Provide the [X, Y] coordinate of the cell's center where the given text is located.  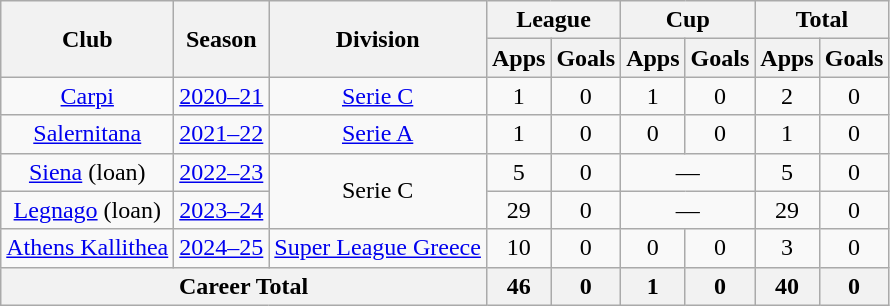
Siena (loan) [88, 172]
2024–25 [222, 248]
Season [222, 39]
2021–22 [222, 134]
Serie A [378, 134]
Total [822, 20]
Salernitana [88, 134]
10 [518, 248]
Athens Kallithea [88, 248]
2023–24 [222, 210]
Division [378, 39]
Super League Greece [378, 248]
2 [787, 96]
Career Total [244, 286]
3 [787, 248]
Legnago (loan) [88, 210]
Carpi [88, 96]
40 [787, 286]
Club [88, 39]
46 [518, 286]
2020–21 [222, 96]
League [553, 20]
2022–23 [222, 172]
Cup [688, 20]
